From the cell containing the given text, extract its center point as (X, Y) coordinate. 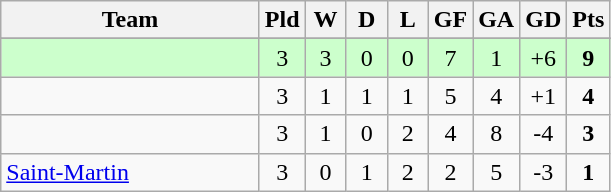
+6 (544, 58)
Team (130, 20)
8 (496, 134)
D (366, 20)
L (408, 20)
GF (450, 20)
7 (450, 58)
Pts (588, 20)
+1 (544, 96)
-4 (544, 134)
9 (588, 58)
Pld (282, 20)
Saint-Martin (130, 172)
GA (496, 20)
-3 (544, 172)
W (326, 20)
GD (544, 20)
